Search for the cell housing the specified text and yield its (x, y) center coordinate. 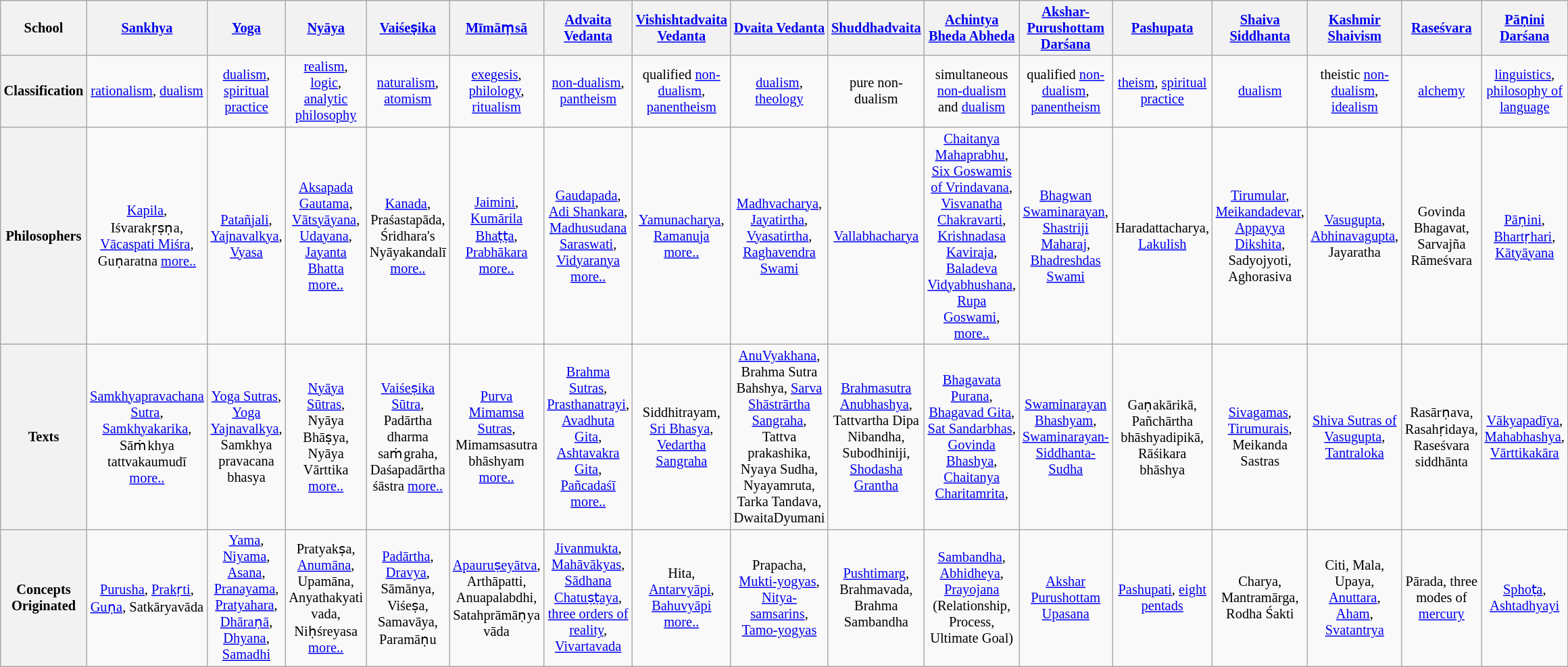
Siddhitrayam, Sri Bhasya, Vedartha Sangraha (681, 437)
Philosophers (43, 236)
Citi, Mala, Upaya, Anuttara, Aham, Svatantrya (1354, 597)
naturalism, atomism (408, 91)
Shuddhadvaita (876, 28)
Yoga (247, 28)
Shaiva Siddhanta (1260, 28)
Swaminarayan Bhashyam, Swaminarayan-Siddhanta-Sudha (1066, 437)
Jaimini, Kumārila Bhaṭṭa, Prabhākara more.. (497, 236)
School (43, 28)
Kanada, Praśastapāda, Śridhara's Nyāyakandalī more.. (408, 236)
Nyāya Sūtras, Nyāya Bhāṣya, Nyāya Vārttika more.. (326, 437)
Purusha, Prakṛti, Guṇa, Satkāryavāda (147, 597)
simultaneous non-dualism and dualism (971, 91)
Texts (43, 437)
Vasugupta, Abhinavagupta, Jayaratha (1354, 236)
Vaiśeṣika (408, 28)
Haradattacharya, Lakulish (1162, 236)
AnuVyakhana, Brahma Sutra Bahshya, Sarva Shāstrārtha Sangraha, Tattva prakashika, Nyaya Sudha, Nyayamruta, Tarka Tandava, DwaitaDyumani (779, 437)
Padārtha, Dravya, Sāmānya, Viśeṣa, Samavāya, Paramāṇu (408, 597)
Vaiśeṣika Sūtra, Padārtha dharma saṁgraha, Daśapadārtha śāstra more.. (408, 437)
Nyāya (326, 28)
Concepts Originated (43, 597)
Madhvacharya, Jayatirtha, Vyasatirtha, Raghavendra Swami (779, 236)
Pāṇini Darśana (1525, 28)
linguistics, philosophy of language (1525, 91)
Charya, Mantramārga, Rodha Śakti (1260, 597)
Pushtimarg, Brahmavada, Brahma Sambandha (876, 597)
Akshar-Purushottam Darśana (1066, 28)
Dvaita Vedanta (779, 28)
Apauruṣeyātva, Arthāpatti, Anuapalabdhi, Satahprāmāṇya vāda (497, 597)
Patañjali, Yajnavalkya, Vyasa (247, 236)
Sphoṭa, Ashtadhyayi (1525, 597)
Hita, Antarvyāpi, Bahuvyāpi more.. (681, 597)
Akshar Purushottam Upasana (1066, 597)
theistic non-dualism, idealism (1354, 91)
Vākyapadīya, Mahabhashya, Vārttikakāra (1525, 437)
Tirumular, Meikandadevar, Appayya Dikshita, Sadyojyoti, Aghorasiva (1260, 236)
alchemy (1442, 91)
Prapacha, Mukti-yogyas, Nitya-samsarins, Tamo-yogyas (779, 597)
Govinda Bhagavat, Sarvajña Rāmeśvara (1442, 236)
Gaṇakārikā, Pañchārtha bhāshyadipikā, Rāśikara bhāshya (1162, 437)
Raseśvara (1442, 28)
rationalism, dualism (147, 91)
Pāṇini, Bhartṛhari, Kātyāyana (1525, 236)
Sankhya (147, 28)
Vishishtadvaita Vedanta (681, 28)
Aksapada Gautama, Vātsyāyana, Udayana, Jayanta Bhatta more.. (326, 236)
Kashmir Shaivism (1354, 28)
Bhagavata Purana, Bhagavad Gita, Sat Sandarbhas, Govinda Bhashya, Chaitanya Charitamrita, (971, 437)
Sivagamas, Tirumurais, Meikanda Sastras (1260, 437)
Pratyakṣa, Anumāna, Upamāna, Anyathakyati vada, Niḥśreyasa more.. (326, 597)
Gaudapada, Adi Shankara, Madhusudana Saraswati, Vidyaranya more.. (588, 236)
pure non-dualism (876, 91)
Advaita Vedanta (588, 28)
dualism (1260, 91)
Pashupati, eight pentads (1162, 597)
Achintya Bheda Abheda (971, 28)
Pashupata (1162, 28)
Classification (43, 91)
Brahma Sutras, Prasthanatrayi, Avadhuta Gita, Ashtavakra Gita, Pañcadaśī more.. (588, 437)
Rasārṇava, Rasahṛidaya, Raseśvara siddhānta (1442, 437)
Yamunacharya, Ramanuja more.. (681, 236)
Bhagwan Swaminarayan, Shastriji Maharaj, Bhadreshdas Swami (1066, 236)
Pārada, three modes of mercury (1442, 597)
exegesis, philology, ritualism (497, 91)
Purva Mimamsa Sutras, Mimamsasutra bhāshyam more.. (497, 437)
Brahmasutra Anubhashya, Tattvartha Dipa Nibandha, Subodhiniji, Shodasha Grantha (876, 437)
Kapila, Iśvarakṛṣṇa, Vācaspati Miśra, Guṇaratna more.. (147, 236)
Vallabhacharya (876, 236)
non-dualism, pantheism (588, 91)
Shiva Sutras of Vasugupta, Tantraloka (1354, 437)
theism, spiritual practice (1162, 91)
dualism, spiritual practice (247, 91)
Jivanmukta, Mahāvākyas, Sādhana Chatuṣṭaya, three orders of reality, Vivartavada (588, 597)
Yama, Niyama, Asana, Pranayama, Pratyahara, Dhāraṇā, Dhyana, Samadhi (247, 597)
Chaitanya Mahaprabhu, Six Goswamis of Vrindavana, Visvanatha Chakravarti, Krishnadasa Kaviraja, Baladeva Vidyabhushana, Rupa Goswami, more.. (971, 236)
dualism, theology (779, 91)
Yoga Sutras, Yoga Yajnavalkya, Samkhya pravacana bhasya (247, 437)
Sambandha, Abhidheya, Prayojana (Relationship, Process, Ultimate Goal) (971, 597)
Mīmāṃsā (497, 28)
realism, logic, analytic philosophy (326, 91)
Samkhyapravachana Sutra, Samkhyakarika, Sāṁkhya tattvakaumudī more.. (147, 437)
